Provide the (x, y) coordinate of the cell's center where the given text is located.  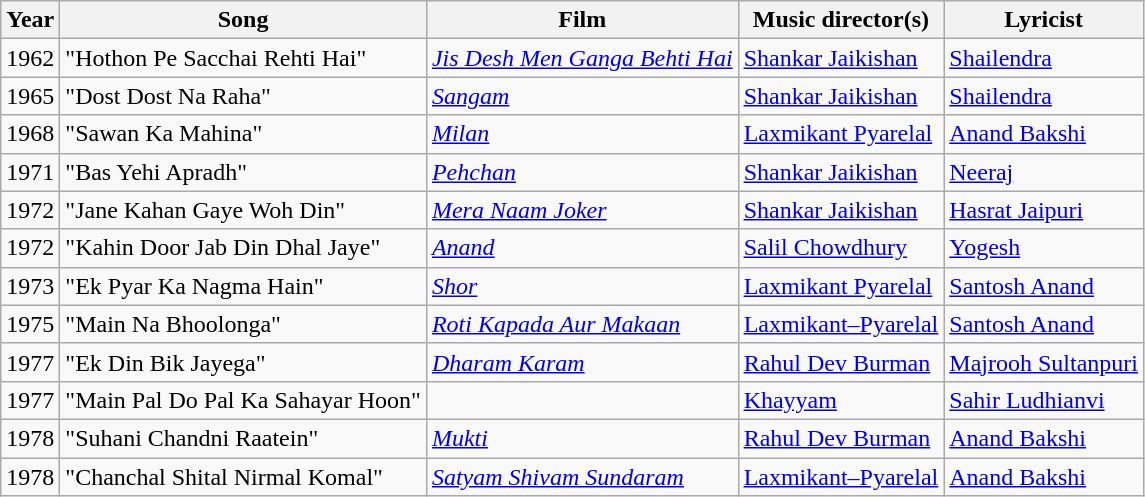
1962 (30, 58)
1968 (30, 134)
"Main Pal Do Pal Ka Sahayar Hoon" (244, 400)
"Jane Kahan Gaye Woh Din" (244, 210)
"Hothon Pe Sacchai Rehti Hai" (244, 58)
"Sawan Ka Mahina" (244, 134)
Film (582, 20)
"Bas Yehi Apradh" (244, 172)
Pehchan (582, 172)
"Main Na Bhoolonga" (244, 324)
Song (244, 20)
1973 (30, 286)
Anand (582, 248)
"Ek Pyar Ka Nagma Hain" (244, 286)
"Dost Dost Na Raha" (244, 96)
1971 (30, 172)
Year (30, 20)
Yogesh (1044, 248)
Sahir Ludhianvi (1044, 400)
Salil Chowdhury (841, 248)
Neeraj (1044, 172)
Sangam (582, 96)
Mera Naam Joker (582, 210)
Jis Desh Men Ganga Behti Hai (582, 58)
Mukti (582, 438)
Music director(s) (841, 20)
1965 (30, 96)
"Suhani Chandni Raatein" (244, 438)
Khayyam (841, 400)
"Ek Din Bik Jayega" (244, 362)
"Chanchal Shital Nirmal Komal" (244, 477)
Hasrat Jaipuri (1044, 210)
Majrooh Sultanpuri (1044, 362)
1975 (30, 324)
Shor (582, 286)
"Kahin Door Jab Din Dhal Jaye" (244, 248)
Roti Kapada Aur Makaan (582, 324)
Dharam Karam (582, 362)
Milan (582, 134)
Lyricist (1044, 20)
Satyam Shivam Sundaram (582, 477)
